Scan for the cell matching the given text and deliver its (X, Y) coordinate at center. 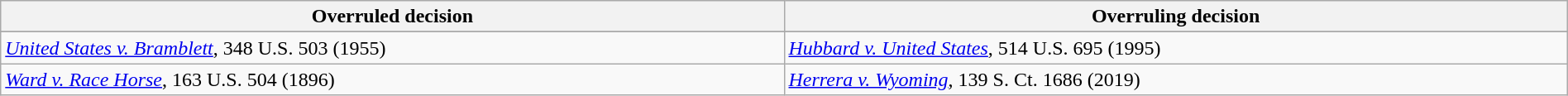
Ward v. Race Horse, 163 U.S. 504 (1896) (392, 79)
Hubbard v. United States, 514 U.S. 695 (1995) (1176, 48)
Overruling decision (1176, 17)
Overruled decision (392, 17)
Herrera v. Wyoming, 139 S. Ct. 1686 (2019) (1176, 79)
United States v. Bramblett, 348 U.S. 503 (1955) (392, 48)
